Provide the (X, Y) coordinate of the cell's center where the given text is located.  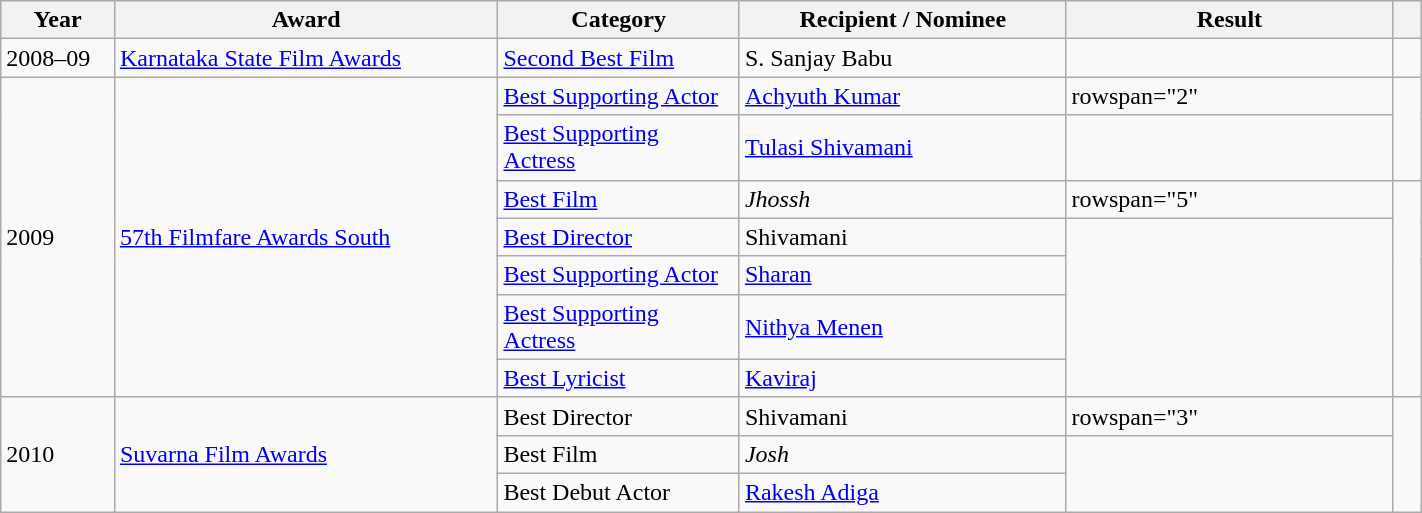
Rakesh Adiga (902, 492)
57th Filmfare Awards South (306, 237)
Category (618, 20)
Jhossh (902, 199)
Best Debut Actor (618, 492)
2009 (58, 237)
Result (1230, 20)
Kaviraj (902, 378)
rowspan="3" (1230, 416)
Achyuth Kumar (902, 96)
Second Best Film (618, 58)
Tulasi Shivamani (902, 148)
Best Lyricist (618, 378)
2010 (58, 454)
2008–09 (58, 58)
Award (306, 20)
Recipient / Nominee (902, 20)
Suvarna Film Awards (306, 454)
Sharan (902, 275)
Nithya Menen (902, 326)
rowspan="2" (1230, 96)
Josh (902, 454)
Karnataka State Film Awards (306, 58)
S. Sanjay Babu (902, 58)
Year (58, 20)
rowspan="5" (1230, 199)
